Provide the [X, Y] coordinate of the cell's center where the given text is located.  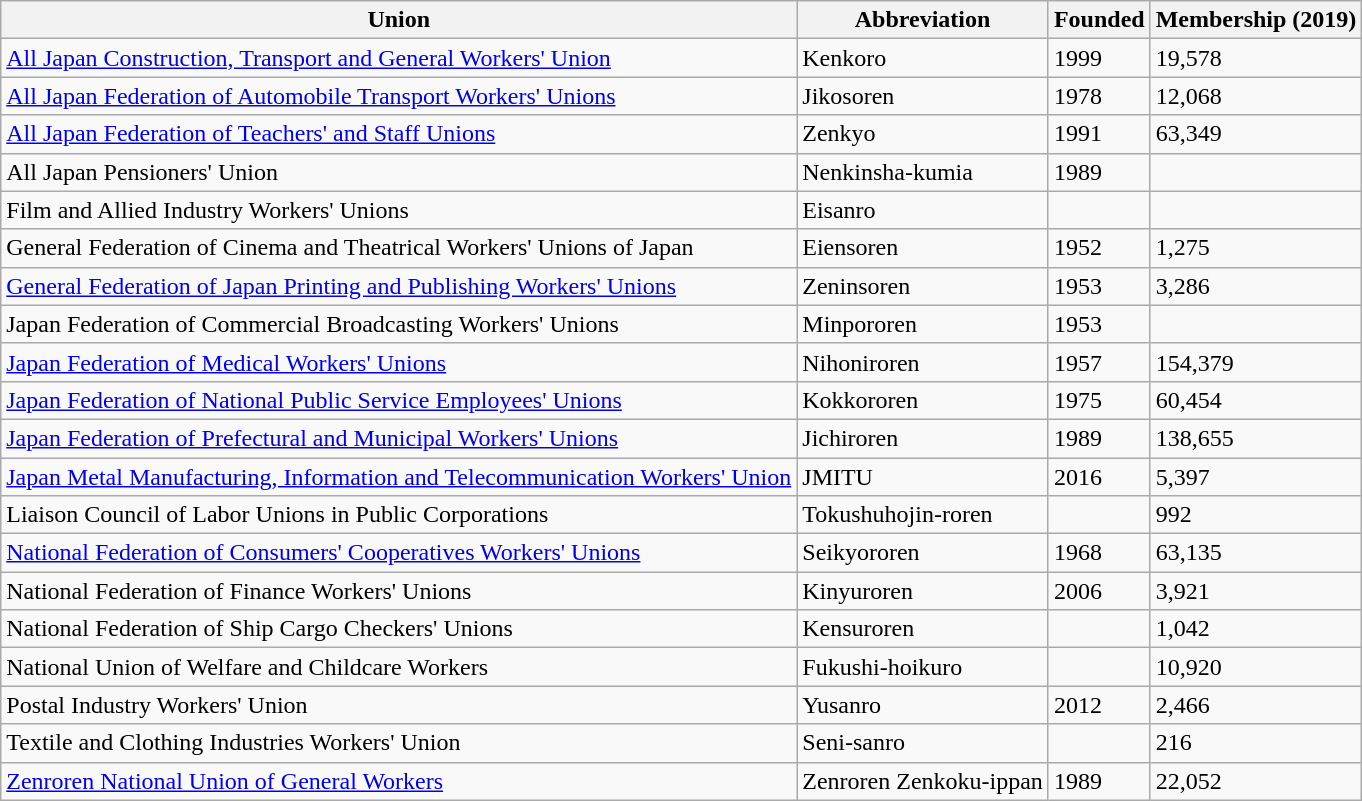
Liaison Council of Labor Unions in Public Corporations [399, 515]
Minpororen [923, 324]
63,135 [1256, 553]
Zenkyo [923, 134]
All Japan Federation of Automobile Transport Workers' Unions [399, 96]
1991 [1099, 134]
Japan Federation of Commercial Broadcasting Workers' Unions [399, 324]
All Japan Construction, Transport and General Workers' Union [399, 58]
19,578 [1256, 58]
1999 [1099, 58]
Kenkoro [923, 58]
Textile and Clothing Industries Workers' Union [399, 743]
Japan Metal Manufacturing, Information and Telecommunication Workers' Union [399, 477]
Japan Federation of Prefectural and Municipal Workers' Unions [399, 438]
154,379 [1256, 362]
Jichiroren [923, 438]
10,920 [1256, 667]
Yusanro [923, 705]
12,068 [1256, 96]
Japan Federation of Medical Workers' Unions [399, 362]
Membership (2019) [1256, 20]
1952 [1099, 248]
Tokushuhojin-roren [923, 515]
National Union of Welfare and Childcare Workers [399, 667]
2,466 [1256, 705]
1968 [1099, 553]
63,349 [1256, 134]
All Japan Pensioners' Union [399, 172]
Seikyororen [923, 553]
22,052 [1256, 781]
Japan Federation of National Public Service Employees' Unions [399, 400]
2012 [1099, 705]
Seni-sanro [923, 743]
3,286 [1256, 286]
Jikosoren [923, 96]
1,042 [1256, 629]
5,397 [1256, 477]
138,655 [1256, 438]
60,454 [1256, 400]
National Federation of Consumers' Cooperatives Workers' Unions [399, 553]
1,275 [1256, 248]
1957 [1099, 362]
Postal Industry Workers' Union [399, 705]
JMITU [923, 477]
1978 [1099, 96]
Nihoniroren [923, 362]
992 [1256, 515]
Nenkinsha-kumia [923, 172]
National Federation of Ship Cargo Checkers' Unions [399, 629]
Kinyuroren [923, 591]
2016 [1099, 477]
Eisanro [923, 210]
Film and Allied Industry Workers' Unions [399, 210]
General Federation of Japan Printing and Publishing Workers' Unions [399, 286]
Eiensoren [923, 248]
Union [399, 20]
Zeninsoren [923, 286]
Founded [1099, 20]
Kokkororen [923, 400]
Zenroren National Union of General Workers [399, 781]
All Japan Federation of Teachers' and Staff Unions [399, 134]
Kensuroren [923, 629]
216 [1256, 743]
2006 [1099, 591]
Zenroren Zenkoku-ippan [923, 781]
Abbreviation [923, 20]
1975 [1099, 400]
General Federation of Cinema and Theatrical Workers' Unions of Japan [399, 248]
Fukushi-hoikuro [923, 667]
National Federation of Finance Workers' Unions [399, 591]
3,921 [1256, 591]
